Identify which cell holds the provided text, then report its (X, Y) central coordinate. 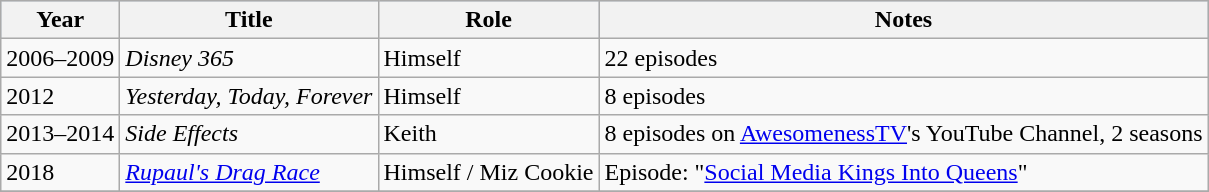
8 episodes on AwesomenessTV's YouTube Channel, 2 seasons (904, 134)
Himself / Miz Cookie (488, 172)
Side Effects (249, 134)
8 episodes (904, 96)
Yesterday, Today, Forever (249, 96)
Episode: "Social Media Kings Into Queens" (904, 172)
Notes (904, 20)
2018 (60, 172)
2013–2014 (60, 134)
Keith (488, 134)
Year (60, 20)
Role (488, 20)
2006–2009 (60, 58)
2012 (60, 96)
Title (249, 20)
Disney 365 (249, 58)
22 episodes (904, 58)
Rupaul's Drag Race (249, 172)
